Scan for the cell matching the given text and deliver its [x, y] coordinate at center. 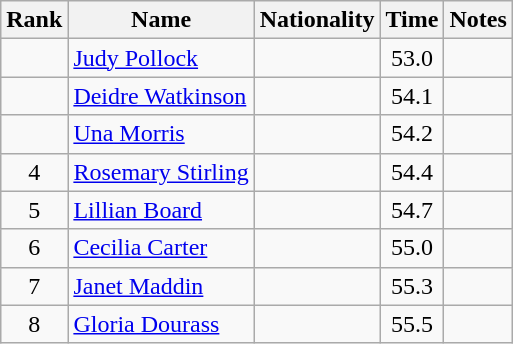
Rank [34, 20]
7 [34, 286]
Name [161, 20]
Deidre Watkinson [161, 96]
Lillian Board [161, 210]
Rosemary Stirling [161, 172]
4 [34, 172]
5 [34, 210]
Gloria Dourass [161, 324]
55.0 [412, 248]
54.4 [412, 172]
Una Morris [161, 134]
55.3 [412, 286]
Judy Pollock [161, 58]
Cecilia Carter [161, 248]
6 [34, 248]
54.7 [412, 210]
Notes [478, 20]
53.0 [412, 58]
Nationality [317, 20]
8 [34, 324]
Janet Maddin [161, 286]
55.5 [412, 324]
Time [412, 20]
54.1 [412, 96]
54.2 [412, 134]
